Determine the [X, Y] coordinate at the center of the cell enclosing the given text.  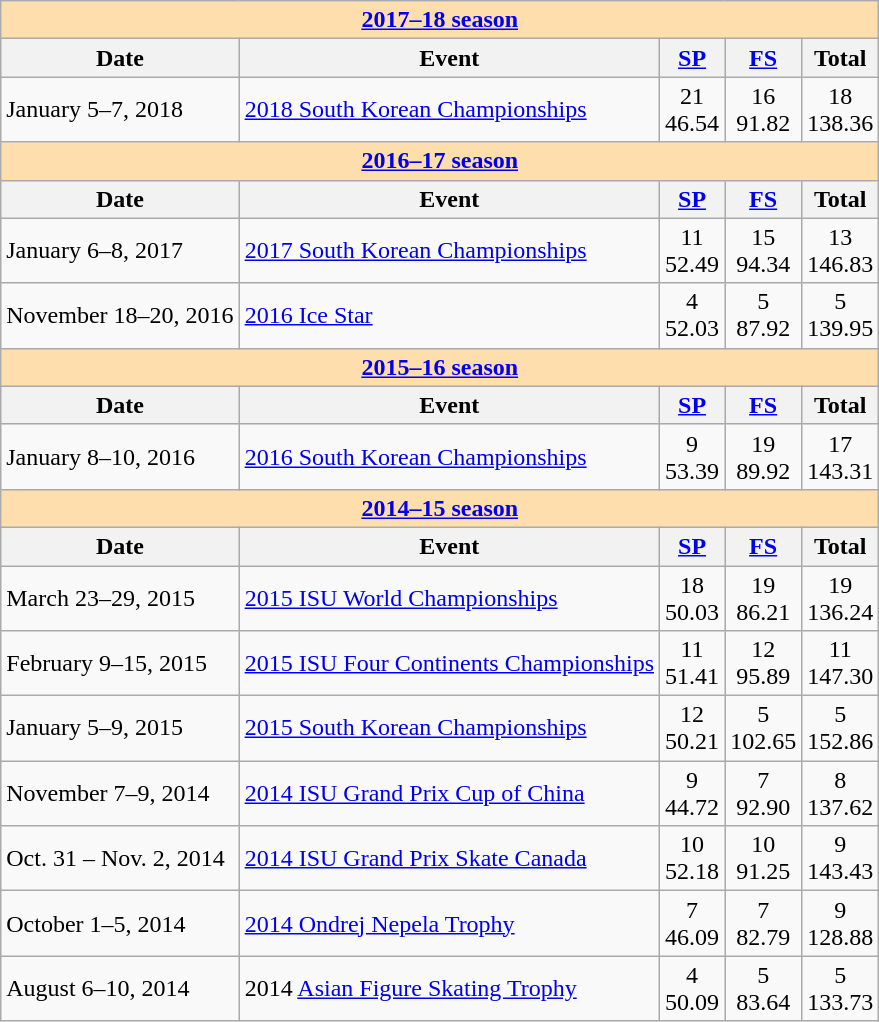
13 146.83 [840, 250]
2014 ISU Grand Prix Cup of China [449, 794]
17 143.31 [840, 456]
January 5–9, 2015 [120, 728]
9 143.43 [840, 858]
2014 Ondrej Nepela Trophy [449, 924]
10 91.25 [764, 858]
19 136.24 [840, 598]
2017 South Korean Championships [449, 250]
12 50.21 [692, 728]
2016 South Korean Championships [449, 456]
5 152.86 [840, 728]
9 128.88 [840, 924]
2016 Ice Star [449, 316]
11 52.49 [692, 250]
19 86.21 [764, 598]
2017–18 season [440, 20]
2016–17 season [440, 161]
2014–15 season [440, 508]
2015 South Korean Championships [449, 728]
7 82.79 [764, 924]
2014 Asian Figure Skating Trophy [449, 988]
August 6–10, 2014 [120, 988]
January 6–8, 2017 [120, 250]
2015 ISU World Championships [449, 598]
5 133.73 [840, 988]
March 23–29, 2015 [120, 598]
9 44.72 [692, 794]
5 87.92 [764, 316]
2015 ISU Four Continents Championships [449, 664]
12 95.89 [764, 664]
Oct. 31 – Nov. 2, 2014 [120, 858]
October 1–5, 2014 [120, 924]
7 92.90 [764, 794]
January 5–7, 2018 [120, 110]
January 8–10, 2016 [120, 456]
18 50.03 [692, 598]
10 52.18 [692, 858]
21 46.54 [692, 110]
2015–16 season [440, 367]
8 137.62 [840, 794]
2014 ISU Grand Prix Skate Canada [449, 858]
7 46.09 [692, 924]
19 89.92 [764, 456]
9 53.39 [692, 456]
November 7–9, 2014 [120, 794]
November 18–20, 2016 [120, 316]
5 139.95 [840, 316]
11 147.30 [840, 664]
16 91.82 [764, 110]
2018 South Korean Championships [449, 110]
11 51.41 [692, 664]
15 94.34 [764, 250]
4 52.03 [692, 316]
5 83.64 [764, 988]
February 9–15, 2015 [120, 664]
4 50.09 [692, 988]
18 138.36 [840, 110]
5 102.65 [764, 728]
